Return [x, y] of the center of cell containing provided text 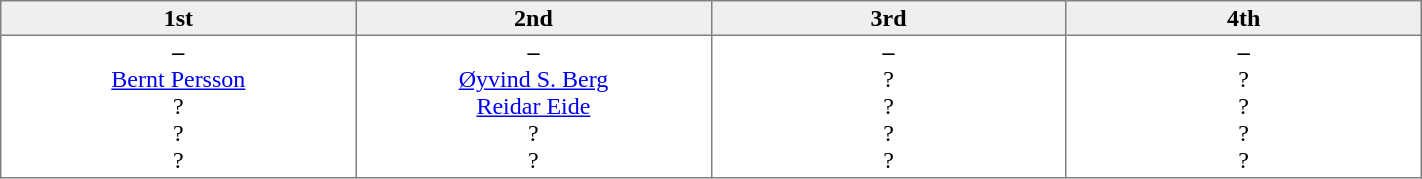
3rd [888, 18]
– Bernt Persson??? [178, 106]
4th [1244, 18]
2nd [534, 18]
– Øyvind S. BergReidar Eide?? [534, 106]
1st [178, 18]
